Identify which cell holds the provided text, then report its (x, y) central coordinate. 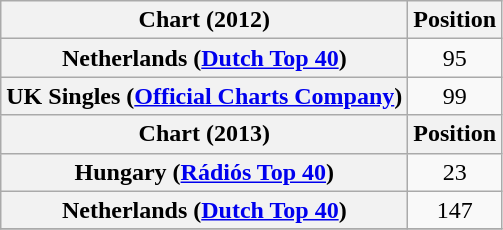
147 (455, 210)
23 (455, 172)
95 (455, 58)
Chart (2012) (204, 20)
99 (455, 96)
UK Singles (Official Charts Company) (204, 96)
Hungary (Rádiós Top 40) (204, 172)
Chart (2013) (204, 134)
